From the cell containing the given text, extract its center point as (x, y) coordinate. 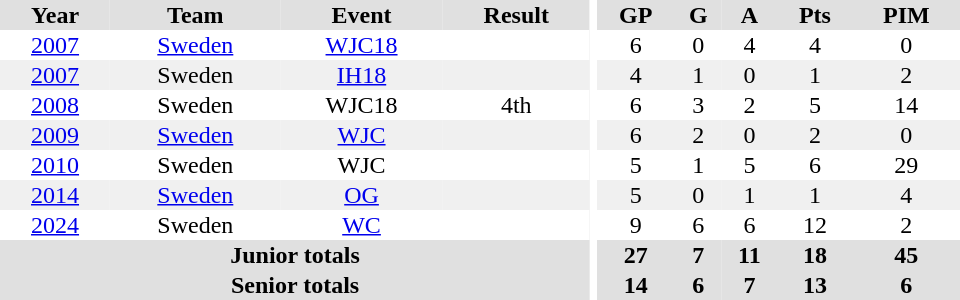
Team (196, 15)
WC (362, 225)
GP (636, 15)
Pts (815, 15)
Result (516, 15)
A (750, 15)
Senior totals (295, 285)
9 (636, 225)
4th (516, 105)
Year (55, 15)
29 (906, 165)
2009 (55, 135)
Event (362, 15)
PIM (906, 15)
11 (750, 255)
2024 (55, 225)
45 (906, 255)
IH18 (362, 75)
OG (362, 195)
2010 (55, 165)
3 (698, 105)
27 (636, 255)
18 (815, 255)
12 (815, 225)
2014 (55, 195)
G (698, 15)
2008 (55, 105)
Junior totals (295, 255)
13 (815, 285)
